Provide the (X, Y) coordinate of the cell's center where the given text is located.  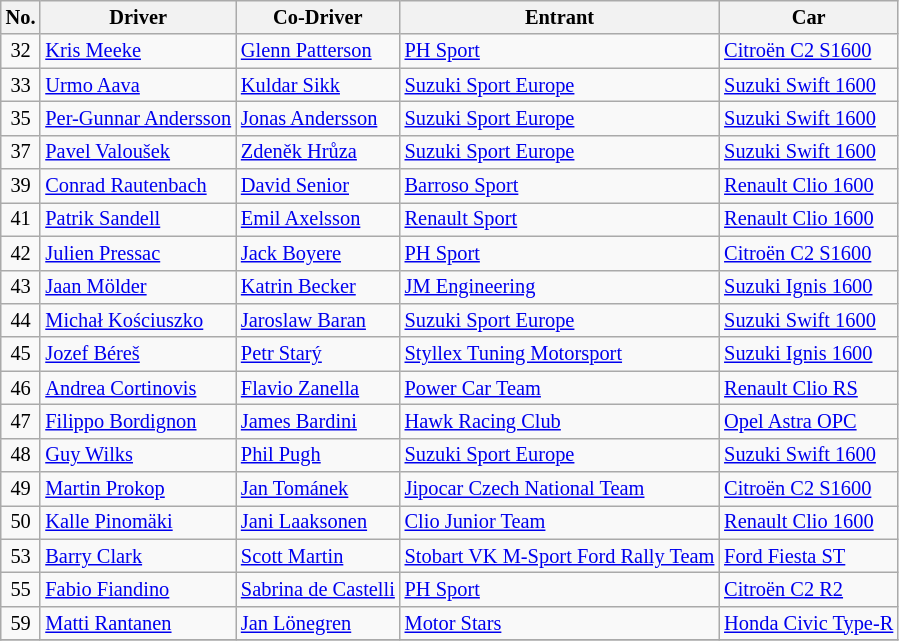
32 (21, 51)
Citroën C2 R2 (808, 589)
42 (21, 253)
Patrik Sandell (138, 219)
Katrin Becker (318, 287)
Stobart VK M-Sport Ford Rally Team (560, 556)
46 (21, 388)
Per-Gunnar Andersson (138, 118)
48 (21, 455)
49 (21, 489)
Clio Junior Team (560, 522)
Jack Boyere (318, 253)
James Bardini (318, 421)
Petr Starý (318, 354)
59 (21, 623)
Kuldar Sikk (318, 85)
Honda Civic Type-R (808, 623)
Michał Kościuszko (138, 320)
Filippo Bordignon (138, 421)
Co-Driver (318, 17)
Opel Astra OPC (808, 421)
Scott Martin (318, 556)
Jaan Mölder (138, 287)
41 (21, 219)
Barry Clark (138, 556)
Fabio Fiandino (138, 589)
Jan Tománek (318, 489)
Entrant (560, 17)
Renault Clio RS (808, 388)
Andrea Cortinovis (138, 388)
37 (21, 152)
Martin Prokop (138, 489)
David Senior (318, 186)
Flavio Zanella (318, 388)
Kris Meeke (138, 51)
Urmo Aava (138, 85)
44 (21, 320)
Kalle Pinomäki (138, 522)
Guy Wilks (138, 455)
43 (21, 287)
Julien Pressac (138, 253)
Jan Lönegren (318, 623)
Renault Sport (560, 219)
Jani Laaksonen (318, 522)
55 (21, 589)
39 (21, 186)
Sabrina de Castelli (318, 589)
45 (21, 354)
35 (21, 118)
Phil Pugh (318, 455)
Ford Fiesta ST (808, 556)
Glenn Patterson (318, 51)
Power Car Team (560, 388)
Barroso Sport (560, 186)
Matti Rantanen (138, 623)
Emil Axelsson (318, 219)
33 (21, 85)
Jozef Béreš (138, 354)
Car (808, 17)
Motor Stars (560, 623)
Hawk Racing Club (560, 421)
Styllex Tuning Motorsport (560, 354)
50 (21, 522)
Pavel Valoušek (138, 152)
Zdeněk Hrůza (318, 152)
53 (21, 556)
Jaroslaw Baran (318, 320)
JM Engineering (560, 287)
No. (21, 17)
47 (21, 421)
Jipocar Czech National Team (560, 489)
Jonas Andersson (318, 118)
Driver (138, 17)
Conrad Rautenbach (138, 186)
